From the cell containing the given text, extract its center point as [X, Y] coordinate. 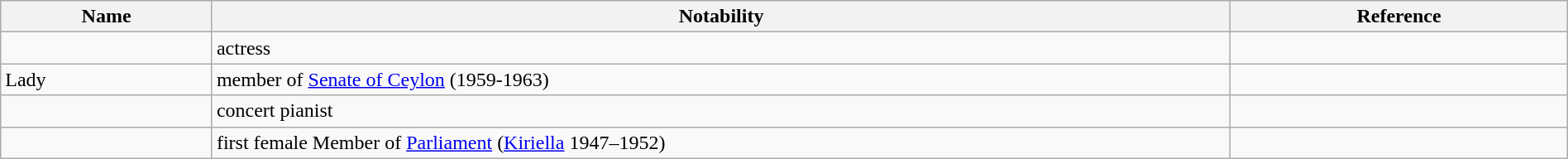
Notability [721, 17]
Name [107, 17]
concert pianist [721, 111]
Lady [107, 79]
actress [721, 48]
first female Member of Parliament (Kiriella 1947–1952) [721, 142]
member of Senate of Ceylon (1959-1963) [721, 79]
Reference [1399, 17]
